From the cell containing the given text, extract its center point as [x, y] coordinate. 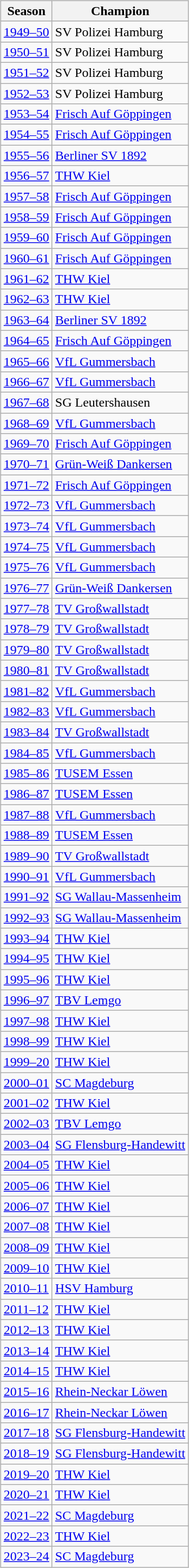
1965–66 [26, 361]
SG Leutershausen [120, 402]
1958–59 [26, 217]
2020–21 [26, 1495]
1953–54 [26, 114]
1950–51 [26, 52]
1986–87 [26, 794]
1997–98 [26, 1021]
1964–65 [26, 341]
1960–61 [26, 258]
1996–97 [26, 1000]
2018–19 [26, 1454]
2017–18 [26, 1433]
1966–67 [26, 382]
1962–63 [26, 299]
2006–07 [26, 1206]
Champion [120, 11]
1949–50 [26, 31]
1977–78 [26, 609]
1999–20 [26, 1062]
2005–06 [26, 1186]
2021–22 [26, 1515]
1976–77 [26, 588]
1998–99 [26, 1041]
2012–13 [26, 1330]
1984–85 [26, 753]
2001–02 [26, 1103]
1968–69 [26, 423]
1957–58 [26, 197]
1954–55 [26, 135]
HSV Hamburg [120, 1289]
1988–89 [26, 835]
2013–14 [26, 1350]
1993–94 [26, 938]
2007–08 [26, 1227]
1983–84 [26, 732]
1959–60 [26, 238]
2009–10 [26, 1268]
1967–68 [26, 402]
2015–16 [26, 1391]
1987–88 [26, 815]
2002–03 [26, 1124]
1982–83 [26, 711]
1991–92 [26, 897]
1972–73 [26, 506]
1995–96 [26, 979]
1970–71 [26, 465]
2008–09 [26, 1247]
2003–04 [26, 1145]
1973–74 [26, 526]
1994–95 [26, 959]
1985–86 [26, 774]
1974–75 [26, 547]
1990–91 [26, 877]
1955–56 [26, 155]
2011–12 [26, 1309]
1980–81 [26, 670]
1978–79 [26, 629]
1956–57 [26, 176]
2022–23 [26, 1536]
1992–93 [26, 918]
Season [26, 11]
2000–01 [26, 1082]
2023–24 [26, 1557]
1951–52 [26, 73]
1961–62 [26, 279]
1952–53 [26, 94]
2010–11 [26, 1289]
2014–15 [26, 1371]
1981–82 [26, 691]
1969–70 [26, 444]
1963–64 [26, 320]
2016–17 [26, 1413]
1989–90 [26, 856]
2019–20 [26, 1474]
1979–80 [26, 650]
1971–72 [26, 485]
1975–76 [26, 567]
2004–05 [26, 1165]
